Determine the [X, Y] coordinate at the center of the cell enclosing the given text.  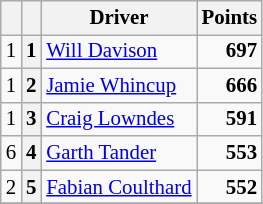
Driver [118, 18]
Will Davison [118, 51]
591 [230, 119]
3 [31, 119]
5 [31, 187]
Garth Tander [118, 153]
Points [230, 18]
6 [11, 153]
Jamie Whincup [118, 85]
552 [230, 187]
Fabian Coulthard [118, 187]
4 [31, 153]
666 [230, 85]
697 [230, 51]
553 [230, 153]
Craig Lowndes [118, 119]
